Return [X, Y] of the center of cell containing provided text 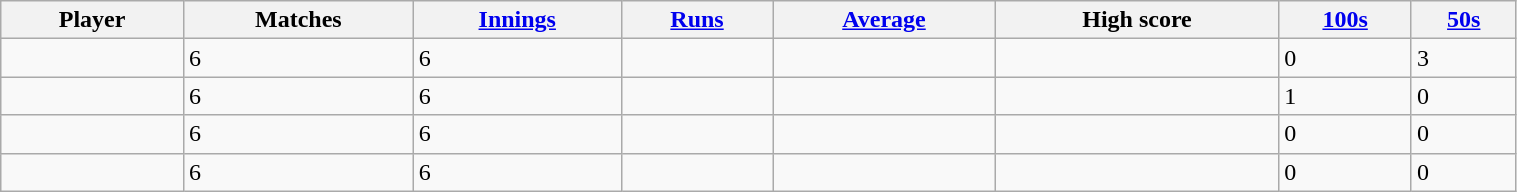
Innings [517, 20]
Runs [697, 20]
Player [92, 20]
1 [1346, 96]
Average [884, 20]
50s [1464, 20]
Matches [298, 20]
100s [1346, 20]
3 [1464, 58]
High score [1137, 20]
